Provide the [x, y] coordinate of the cell's center where the given text is located.  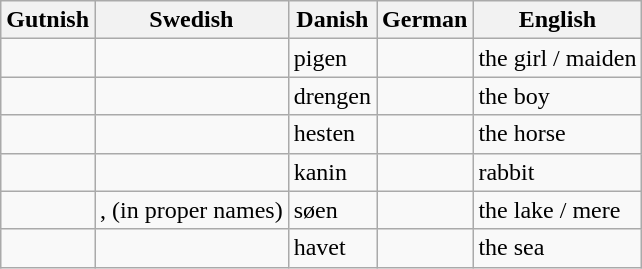
the lake / mere [558, 210]
pigen [332, 58]
the girl / maiden [558, 58]
German [425, 20]
English [558, 20]
the sea [558, 248]
rabbit [558, 172]
kanin [332, 172]
Swedish [192, 20]
the horse [558, 134]
hesten [332, 134]
, (in proper names) [192, 210]
Gutnish [48, 20]
drengen [332, 96]
the boy [558, 96]
Danish [332, 20]
havet [332, 248]
søen [332, 210]
